Search for the cell housing the specified text and yield its [X, Y] center coordinate. 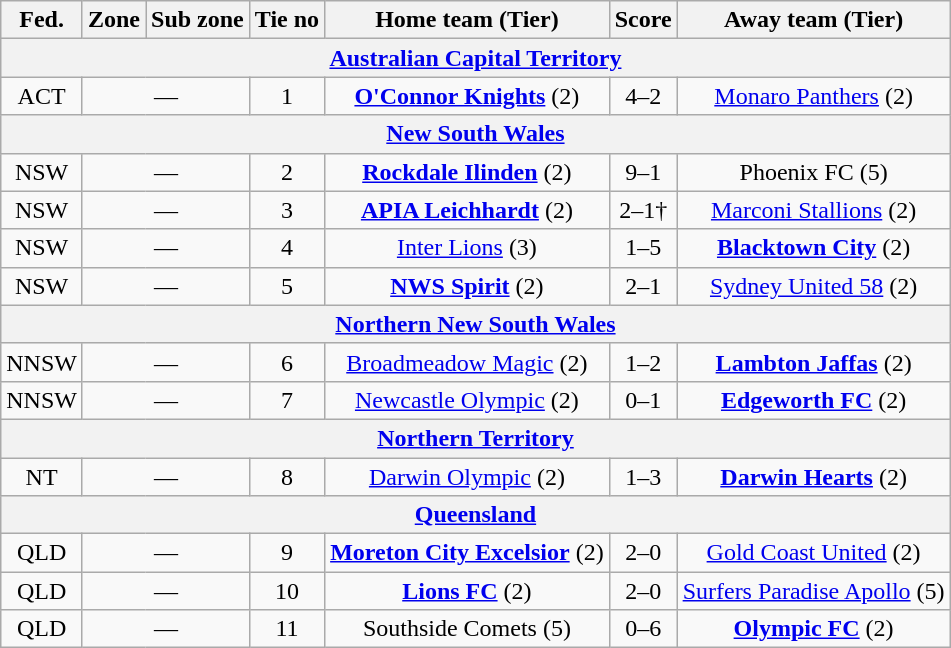
Northern New South Wales [476, 324]
1–5 [643, 248]
Darwin Hearts (2) [814, 477]
Australian Capital Territory [476, 58]
Lambton Jaffas (2) [814, 362]
Zone [114, 20]
1 [286, 96]
2–1 [643, 286]
2–1† [643, 210]
Sub zone [198, 20]
4 [286, 248]
Lions FC (2) [468, 591]
5 [286, 286]
Newcastle Olympic (2) [468, 400]
Fed. [42, 20]
Blacktown City (2) [814, 248]
Edgeworth FC (2) [814, 400]
0–6 [643, 629]
Southside Comets (5) [468, 629]
Northern Territory [476, 438]
8 [286, 477]
11 [286, 629]
9 [286, 553]
4–2 [643, 96]
Queensland [476, 515]
Tie no [286, 20]
New South Wales [476, 134]
NT [42, 477]
NWS Spirit (2) [468, 286]
6 [286, 362]
3 [286, 210]
1–3 [643, 477]
Darwin Olympic (2) [468, 477]
1–2 [643, 362]
Sydney United 58 (2) [814, 286]
Broadmeadow Magic (2) [468, 362]
0–1 [643, 400]
Surfers Paradise Apollo (5) [814, 591]
Gold Coast United (2) [814, 553]
Away team (Tier) [814, 20]
Marconi Stallions (2) [814, 210]
Rockdale Ilinden (2) [468, 172]
Score [643, 20]
Monaro Panthers (2) [814, 96]
2 [286, 172]
Home team (Tier) [468, 20]
7 [286, 400]
10 [286, 591]
APIA Leichhardt (2) [468, 210]
9–1 [643, 172]
Inter Lions (3) [468, 248]
Phoenix FC (5) [814, 172]
Moreton City Excelsior (2) [468, 553]
Olympic FC (2) [814, 629]
O'Connor Knights (2) [468, 96]
ACT [42, 96]
